Search for the cell housing the specified text and yield its (x, y) center coordinate. 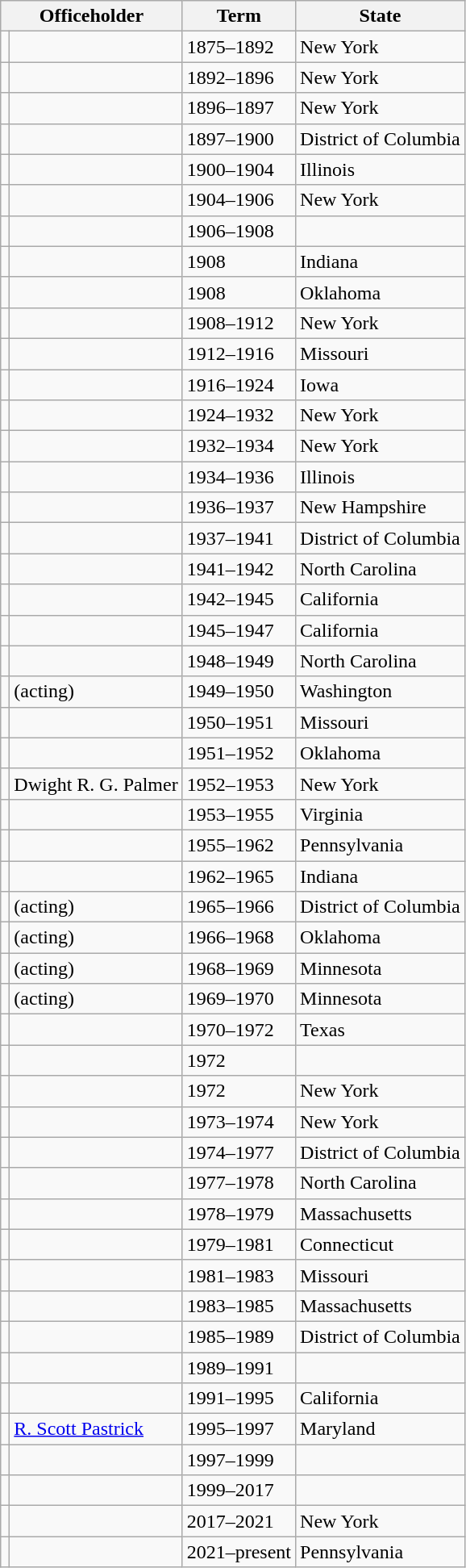
Dwight R. G. Palmer (96, 784)
Officeholder (92, 16)
1950–1951 (239, 722)
1999–2017 (239, 1491)
1945–1947 (239, 630)
1936–1937 (239, 508)
1991–1995 (239, 1399)
1875–1892 (239, 47)
2021–present (239, 1552)
1985–1989 (239, 1336)
State (381, 16)
1979–1981 (239, 1244)
1965–1966 (239, 907)
Iowa (381, 385)
1937–1941 (239, 538)
1924–1932 (239, 416)
1995–1997 (239, 1429)
2017–2021 (239, 1521)
R. Scott Pastrick (96, 1429)
1941–1942 (239, 569)
1934–1936 (239, 477)
Washington (381, 692)
1900–1904 (239, 169)
1973–1974 (239, 1122)
1970–1972 (239, 1030)
1968–1969 (239, 968)
1983–1985 (239, 1306)
1962–1965 (239, 876)
1897–1900 (239, 139)
1892–1896 (239, 77)
New Hampshire (381, 508)
Term (239, 16)
1953–1955 (239, 814)
1951–1952 (239, 753)
1912–1916 (239, 353)
Virginia (381, 814)
1942–1945 (239, 600)
1978–1979 (239, 1214)
1989–1991 (239, 1368)
1969–1970 (239, 999)
1932–1934 (239, 446)
1896–1897 (239, 108)
1997–1999 (239, 1460)
1908–1912 (239, 323)
Texas (381, 1030)
1952–1953 (239, 784)
1949–1950 (239, 692)
1955–1962 (239, 845)
1948–1949 (239, 661)
1916–1924 (239, 385)
Maryland (381, 1429)
Connecticut (381, 1244)
1977–1978 (239, 1183)
1981–1983 (239, 1275)
1904–1906 (239, 200)
1906–1908 (239, 231)
1966–1968 (239, 938)
1974–1977 (239, 1152)
